Return the [x, y] coordinate for the center point of the cell that contains the specified text.  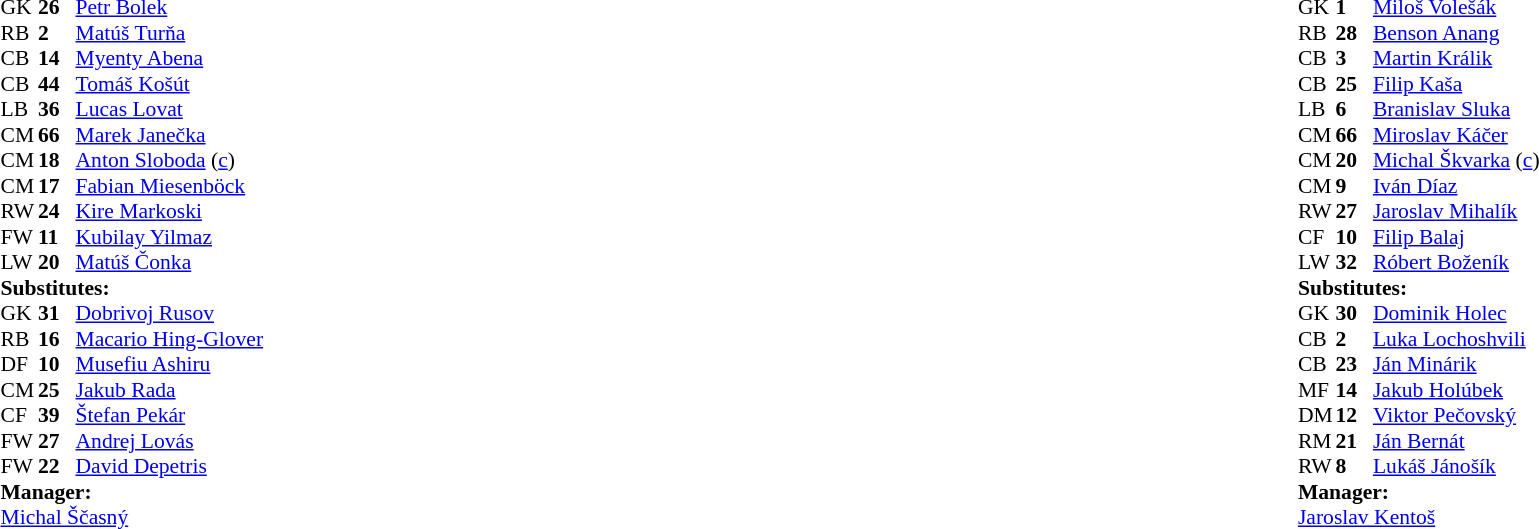
44 [57, 84]
Fabian Miesenböck [170, 186]
Marek Janečka [170, 135]
DM [1317, 415]
Matúš Čonka [170, 263]
3 [1354, 59]
Tomáš Košút [170, 84]
Musefiu Ashiru [170, 365]
Jakub Rada [170, 390]
Macario Hing-Glover [170, 339]
Štefan Pekár [170, 415]
11 [57, 237]
8 [1354, 467]
Andrej Lovás [170, 441]
Anton Sloboda (c) [170, 161]
Substitutes: [132, 288]
9 [1354, 186]
28 [1354, 33]
30 [1354, 313]
Matúš Turňa [170, 33]
Dobrivoj Rusov [170, 313]
21 [1354, 441]
39 [57, 415]
12 [1354, 415]
DF [19, 365]
32 [1354, 263]
MF [1317, 390]
23 [1354, 365]
16 [57, 339]
36 [57, 109]
David Depetris [170, 467]
17 [57, 186]
18 [57, 161]
Manager: [132, 492]
6 [1354, 109]
Myenty Abena [170, 59]
24 [57, 211]
22 [57, 467]
Lucas Lovat [170, 109]
Kubilay Yilmaz [170, 237]
31 [57, 313]
RM [1317, 441]
Kire Markoski [170, 211]
